Find where the given text appears and provide that cell's center as [X, Y] coordinate. 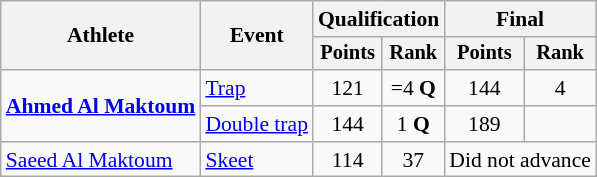
189 [484, 124]
=4 Q [413, 88]
Trap [256, 88]
121 [348, 88]
Final [520, 19]
4 [560, 88]
Event [256, 36]
Double trap [256, 124]
Athlete [101, 36]
Qualification [378, 19]
Ahmed Al Maktoum [101, 106]
1 Q [413, 124]
